Scan for the cell matching the given text and deliver its (X, Y) coordinate at center. 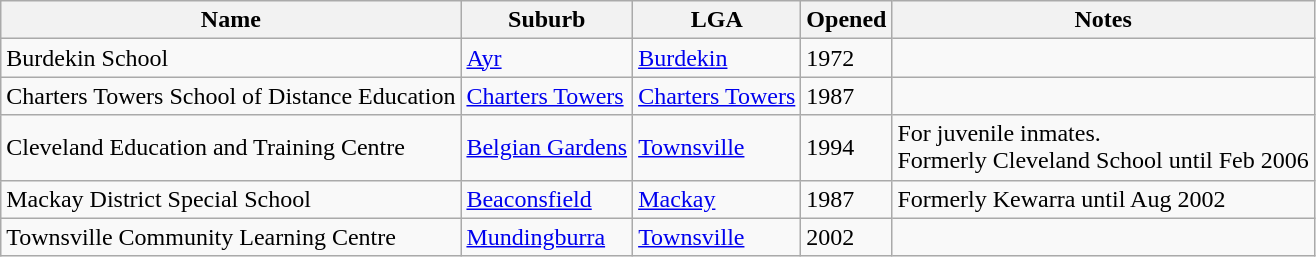
Mundingburra (547, 237)
2002 (846, 237)
Burdekin (717, 58)
Notes (1103, 20)
Ayr (547, 58)
Beaconsfield (547, 199)
Belgian Gardens (547, 148)
For juvenile inmates.Formerly Cleveland School until Feb 2006 (1103, 148)
Charters Towers School of Distance Education (231, 96)
Name (231, 20)
Formerly Kewarra until Aug 2002 (1103, 199)
1994 (846, 148)
1972 (846, 58)
Burdekin School (231, 58)
LGA (717, 20)
Mackay District Special School (231, 199)
Suburb (547, 20)
Cleveland Education and Training Centre (231, 148)
Mackay (717, 199)
Opened (846, 20)
Townsville Community Learning Centre (231, 237)
